Identify which cell holds the provided text, then report its (X, Y) central coordinate. 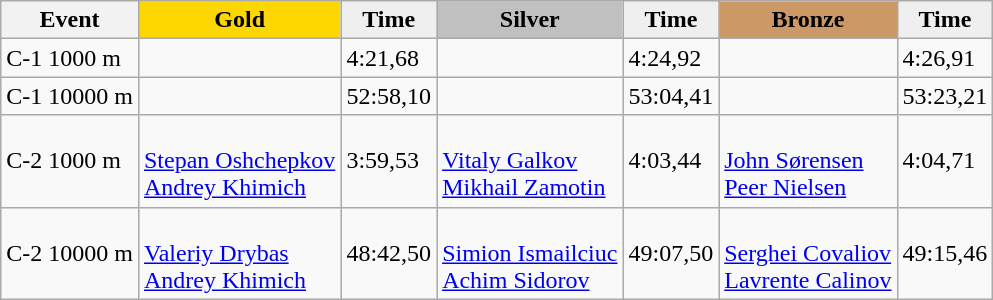
C-2 10000 m (70, 253)
Gold (239, 20)
52:58,10 (389, 96)
49:15,46 (945, 253)
3:59,53 (389, 161)
Valeriy DrybasAndrey Khimich (239, 253)
Vitaly GalkovMikhail Zamotin (530, 161)
4:26,91 (945, 58)
49:07,50 (671, 253)
48:42,50 (389, 253)
53:04,41 (671, 96)
4:21,68 (389, 58)
C-1 1000 m (70, 58)
53:23,21 (945, 96)
4:04,71 (945, 161)
C-1 10000 m (70, 96)
4:24,92 (671, 58)
4:03,44 (671, 161)
Simion IsmailciucAchim Sidorov (530, 253)
Silver (530, 20)
C-2 1000 m (70, 161)
Serghei CovaliovLavrente Calinov (808, 253)
John SørensenPeer Nielsen (808, 161)
Bronze (808, 20)
Stepan OshchepkovAndrey Khimich (239, 161)
Event (70, 20)
